Detect which cell encompasses the target text, then output its [x, y] center coordinate. 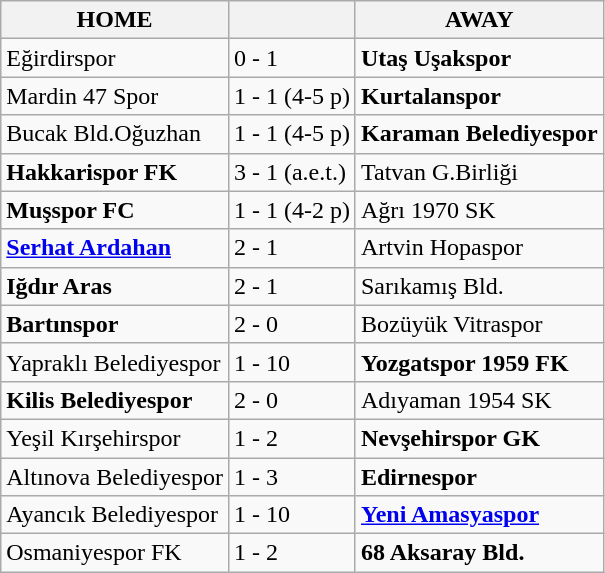
Mardin 47 Spor [115, 96]
AWAY [479, 20]
Osmaniyespor FK [115, 553]
68 Aksaray Bld. [479, 553]
0 - 1 [292, 58]
Edirnespor [479, 477]
Ayancık Belediyespor [115, 515]
Iğdır Aras [115, 286]
Altınova Belediyespor [115, 477]
Sarıkamış Bld. [479, 286]
Yeşil Kırşehirspor [115, 438]
Hakkarispor FK [115, 172]
HOME [115, 20]
Muşspor FC [115, 210]
Serhat Ardahan [115, 248]
Yapraklı Belediyespor [115, 362]
Bartınspor [115, 324]
Ağrı 1970 SK [479, 210]
Kilis Belediyespor [115, 400]
1 - 3 [292, 477]
Artvin Hopaspor [479, 248]
Yozgatspor 1959 FK [479, 362]
Adıyaman 1954 SK [479, 400]
Kurtalanspor [479, 96]
1 - 1 (4-2 p) [292, 210]
Nevşehirspor GK [479, 438]
Bucak Bld.Oğuzhan [115, 134]
Utaş Uşakspor [479, 58]
3 - 1 (a.e.t.) [292, 172]
Yeni Amasyaspor [479, 515]
Eğirdirspor [115, 58]
Tatvan G.Birliği [479, 172]
Bozüyük Vitraspor [479, 324]
Karaman Belediyespor [479, 134]
